Identify which cell holds the provided text, then report its [x, y] central coordinate. 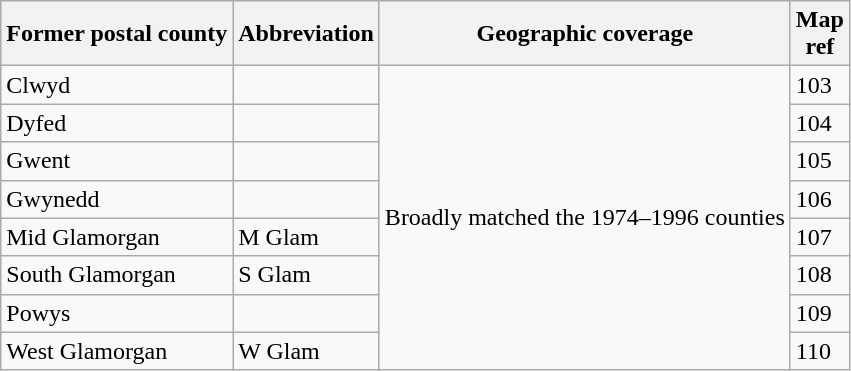
104 [820, 123]
M Glam [306, 237]
Broadly matched the 1974–1996 counties [584, 218]
103 [820, 85]
107 [820, 237]
Abbreviation [306, 34]
Clwyd [117, 85]
109 [820, 313]
110 [820, 351]
South Glamorgan [117, 275]
108 [820, 275]
Gwynedd [117, 199]
W Glam [306, 351]
Geographic coverage [584, 34]
Dyfed [117, 123]
West Glamorgan [117, 351]
Former postal county [117, 34]
Mapref [820, 34]
Gwent [117, 161]
106 [820, 199]
105 [820, 161]
Mid Glamorgan [117, 237]
S Glam [306, 275]
Powys [117, 313]
